Search for the cell housing the specified text and yield its [X, Y] center coordinate. 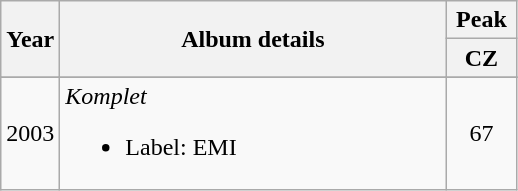
Year [30, 39]
Album details [253, 39]
67 [482, 134]
Peak [482, 20]
KompletLabel: EMI [253, 134]
CZ [482, 58]
2003 [30, 134]
